Search for the cell housing the specified text and yield its [x, y] center coordinate. 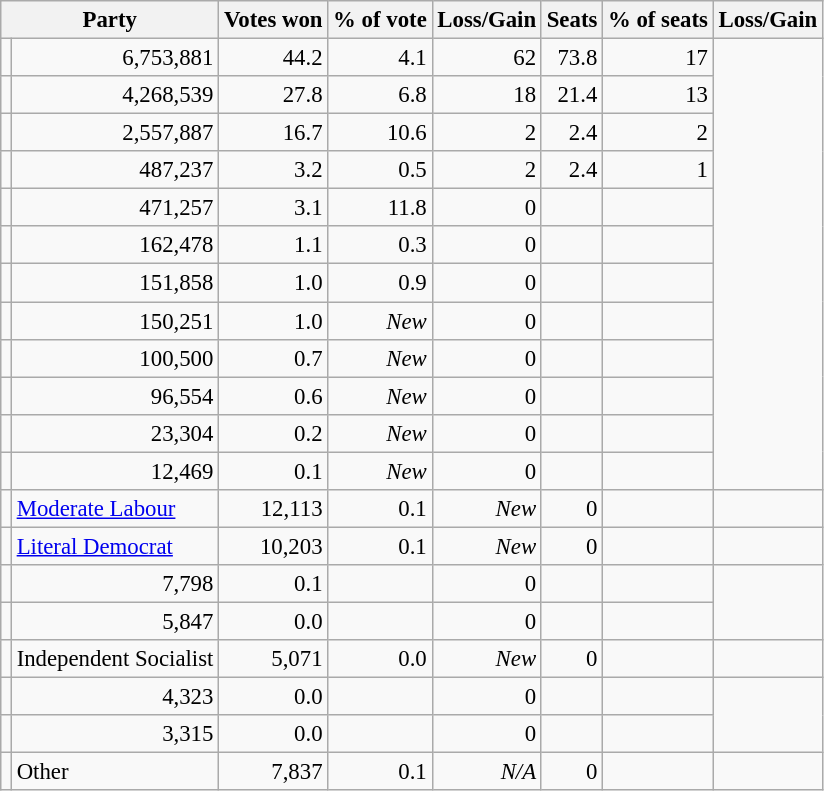
0.7 [274, 358]
17 [658, 58]
10,203 [274, 546]
4,323 [114, 697]
12,113 [274, 509]
487,237 [114, 170]
4.1 [380, 58]
471,257 [114, 208]
0.9 [380, 283]
96,554 [114, 396]
% of seats [658, 20]
Votes won [274, 20]
6.8 [380, 95]
21.4 [572, 95]
12,469 [114, 471]
Moderate Labour [114, 509]
3.1 [274, 208]
Independent Socialist [114, 659]
1 [658, 170]
162,478 [114, 245]
0.2 [274, 433]
Other [114, 772]
Party [110, 20]
0.5 [380, 170]
7,798 [114, 584]
10.6 [380, 133]
6,753,881 [114, 58]
11.8 [380, 208]
0.3 [380, 245]
1.1 [274, 245]
% of vote [380, 20]
7,837 [274, 772]
3,315 [114, 734]
5,847 [114, 621]
N/A [486, 772]
151,858 [114, 283]
44.2 [274, 58]
23,304 [114, 433]
4,268,539 [114, 95]
0.6 [274, 396]
62 [486, 58]
27.8 [274, 95]
Seats [572, 20]
13 [658, 95]
16.7 [274, 133]
Literal Democrat [114, 546]
2,557,887 [114, 133]
3.2 [274, 170]
18 [486, 95]
5,071 [274, 659]
150,251 [114, 321]
73.8 [572, 58]
100,500 [114, 358]
